Output the (X, Y) coordinate of the center of the cell containing the given text.  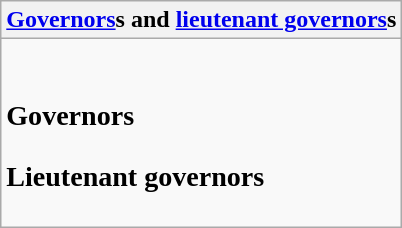
GovernorsLieutenant governors (202, 133)
Governorss and lieutenant governorss (202, 20)
